Search for the cell housing the specified text and yield its (x, y) center coordinate. 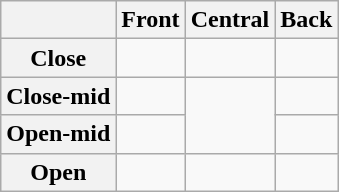
Open (58, 172)
Front (150, 20)
Close-mid (58, 96)
Open-mid (58, 134)
Back (306, 20)
Central (230, 20)
Close (58, 58)
